Extract the (x, y) coordinate from the center of the cell holding the provided text.  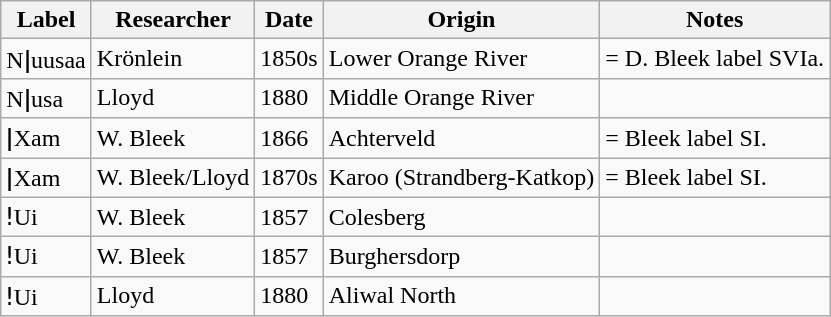
Middle Orange River (462, 98)
Date (289, 20)
Achterveld (462, 138)
Krönlein (173, 59)
Lower Orange River (462, 59)
1866 (289, 138)
Aliwal North (462, 296)
Researcher (173, 20)
Nǀusa (46, 98)
W. Bleek/Lloyd (173, 178)
= D. Bleek label SVIa. (715, 59)
Notes (715, 20)
Origin (462, 20)
1870s (289, 178)
Colesberg (462, 217)
Burghersdorp (462, 257)
1850s (289, 59)
Karoo (Strandberg-Katkop) (462, 178)
Label (46, 20)
Nǀuusaa (46, 59)
